Return [X, Y] of the center of cell containing provided text 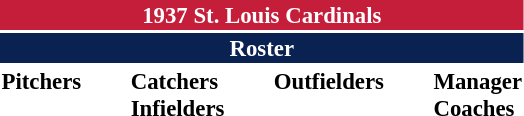
Roster [262, 48]
1937 St. Louis Cardinals [262, 15]
